Scan for the cell matching the given text and deliver its [x, y] coordinate at center. 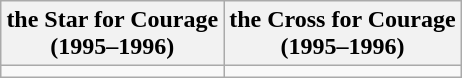
the Cross for Courage(1995–1996) [342, 34]
the Star for Courage(1995–1996) [112, 34]
